Capture the cell that displays the provided text and extract its [x, y] central coordinate. 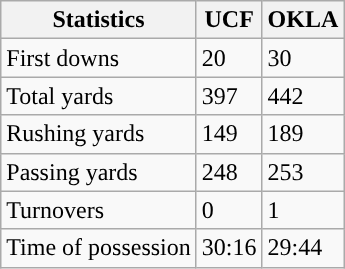
20 [229, 58]
Statistics [99, 20]
30 [303, 58]
397 [229, 96]
248 [229, 172]
Passing yards [99, 172]
1 [303, 210]
Time of possession [99, 248]
Turnovers [99, 210]
29:44 [303, 248]
189 [303, 134]
First downs [99, 58]
Rushing yards [99, 134]
OKLA [303, 20]
30:16 [229, 248]
Total yards [99, 96]
442 [303, 96]
149 [229, 134]
UCF [229, 20]
253 [303, 172]
0 [229, 210]
